Capture the cell that displays the provided text and extract its (x, y) central coordinate. 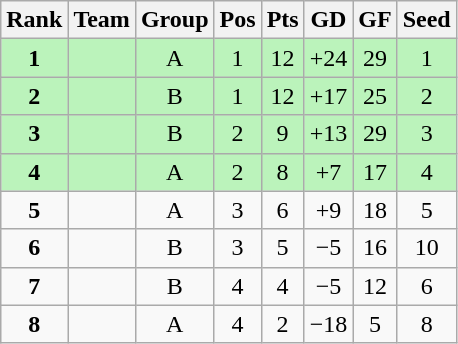
25 (375, 96)
7 (34, 286)
−18 (328, 324)
+17 (328, 96)
Team (102, 20)
17 (375, 172)
9 (282, 134)
+13 (328, 134)
GF (375, 20)
GD (328, 20)
+9 (328, 210)
16 (375, 248)
18 (375, 210)
+7 (328, 172)
Pts (282, 20)
Rank (34, 20)
Pos (238, 20)
Group (174, 20)
Seed (426, 20)
10 (426, 248)
+24 (328, 58)
